Pinpoint the cell where the given text exists, returning its [X, Y] midpoint coordinate. 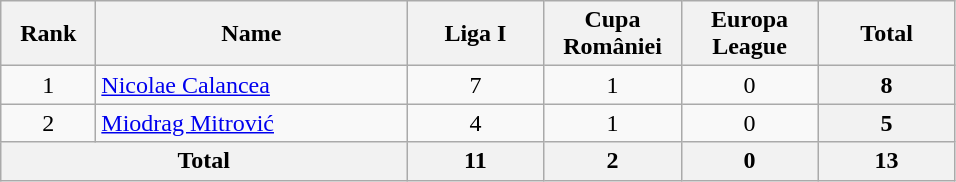
8 [886, 85]
4 [476, 123]
7 [476, 85]
5 [886, 123]
11 [476, 161]
Cupa României [612, 34]
Europa League [750, 34]
13 [886, 161]
Name [252, 34]
Rank [48, 34]
Liga I [476, 34]
Miodrag Mitrović [252, 123]
Nicolae Calancea [252, 85]
